From the cell containing the given text, extract its center point as [x, y] coordinate. 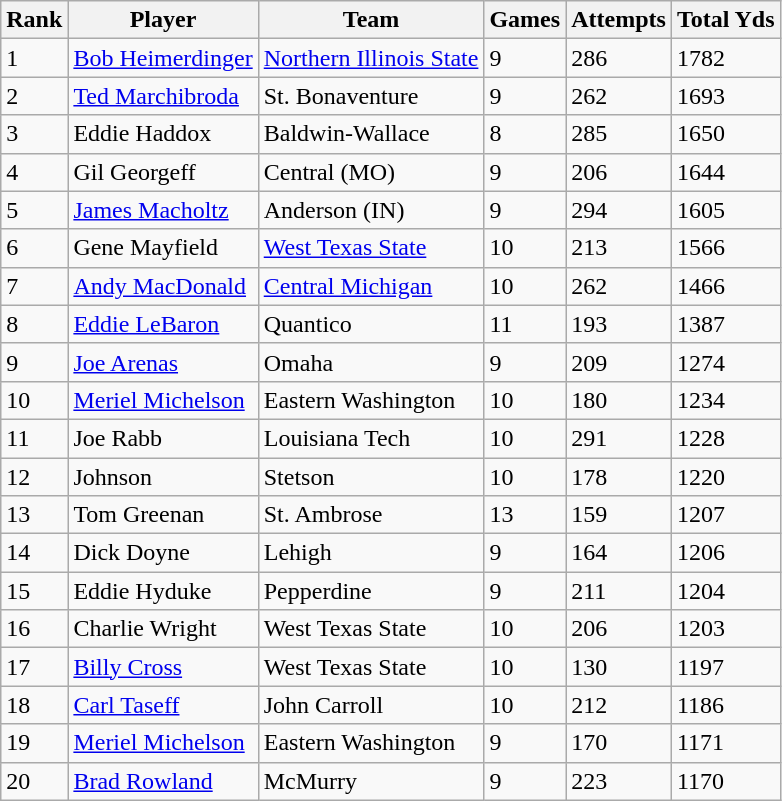
Brad Rowland [163, 781]
Quantico [371, 324]
170 [619, 743]
1170 [726, 781]
20 [34, 781]
1782 [726, 58]
1566 [726, 248]
1204 [726, 591]
1203 [726, 629]
Carl Taseff [163, 705]
12 [34, 477]
1228 [726, 438]
St. Ambrose [371, 515]
1644 [726, 172]
Player [163, 20]
1605 [726, 210]
1387 [726, 324]
1197 [726, 667]
1274 [726, 362]
Northern Illinois State [371, 58]
193 [619, 324]
1693 [726, 96]
1650 [726, 134]
Pepperdine [371, 591]
223 [619, 781]
209 [619, 362]
Central Michigan [371, 286]
Eddie LeBaron [163, 324]
Stetson [371, 477]
1466 [726, 286]
286 [619, 58]
285 [619, 134]
1207 [726, 515]
Ted Marchibroda [163, 96]
Central (MO) [371, 172]
4 [34, 172]
Tom Greenan [163, 515]
212 [619, 705]
6 [34, 248]
Charlie Wright [163, 629]
Anderson (IN) [371, 210]
Eddie Haddox [163, 134]
Joe Rabb [163, 438]
15 [34, 591]
Baldwin-Wallace [371, 134]
180 [619, 400]
McMurry [371, 781]
Gene Mayfield [163, 248]
Rank [34, 20]
Total Yds [726, 20]
1171 [726, 743]
Team [371, 20]
Omaha [371, 362]
159 [619, 515]
3 [34, 134]
164 [619, 553]
St. Bonaventure [371, 96]
1 [34, 58]
130 [619, 667]
Attempts [619, 20]
Andy MacDonald [163, 286]
1186 [726, 705]
211 [619, 591]
5 [34, 210]
291 [619, 438]
Dick Doyne [163, 553]
Eddie Hyduke [163, 591]
19 [34, 743]
Bob Heimerdinger [163, 58]
1220 [726, 477]
1234 [726, 400]
Louisiana Tech [371, 438]
Gil Georgeff [163, 172]
Joe Arenas [163, 362]
14 [34, 553]
16 [34, 629]
178 [619, 477]
John Carroll [371, 705]
17 [34, 667]
7 [34, 286]
Lehigh [371, 553]
294 [619, 210]
Games [525, 20]
1206 [726, 553]
James Macholtz [163, 210]
213 [619, 248]
Billy Cross [163, 667]
Johnson [163, 477]
18 [34, 705]
2 [34, 96]
